Locate the cell with the specified text and output its [x, y] center coordinate. 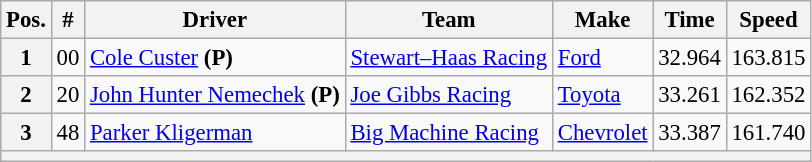
Team [448, 20]
32.964 [690, 58]
Big Machine Racing [448, 133]
Pos. [26, 20]
2 [26, 95]
Cole Custer (P) [216, 58]
Parker Kligerman [216, 133]
Stewart–Haas Racing [448, 58]
163.815 [768, 58]
Toyota [602, 95]
Ford [602, 58]
1 [26, 58]
Driver [216, 20]
John Hunter Nemechek (P) [216, 95]
# [68, 20]
00 [68, 58]
162.352 [768, 95]
Speed [768, 20]
Make [602, 20]
161.740 [768, 133]
Time [690, 20]
33.387 [690, 133]
3 [26, 133]
20 [68, 95]
Joe Gibbs Racing [448, 95]
48 [68, 133]
Chevrolet [602, 133]
33.261 [690, 95]
